Return [x, y] of the center of cell containing provided text 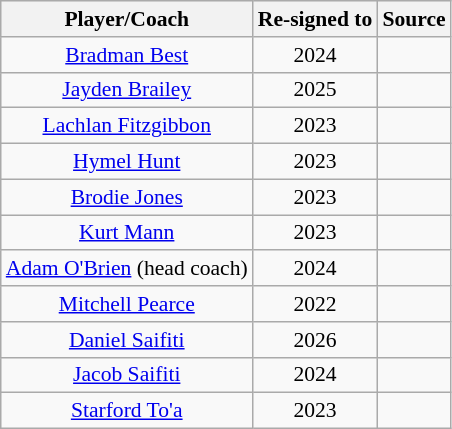
Kurt Mann [127, 233]
Jacob Saifiti [127, 375]
Brodie Jones [127, 197]
Re-signed to [316, 19]
Source [414, 19]
Lachlan Fitzgibbon [127, 126]
2025 [316, 90]
Jayden Brailey [127, 90]
Adam O'Brien (head coach) [127, 269]
Mitchell Pearce [127, 304]
2026 [316, 340]
Daniel Saifiti [127, 340]
Hymel Hunt [127, 162]
Bradman Best [127, 55]
Starford To'a [127, 411]
Player/Coach [127, 19]
2022 [316, 304]
